Search for the cell housing the specified text and yield its (x, y) center coordinate. 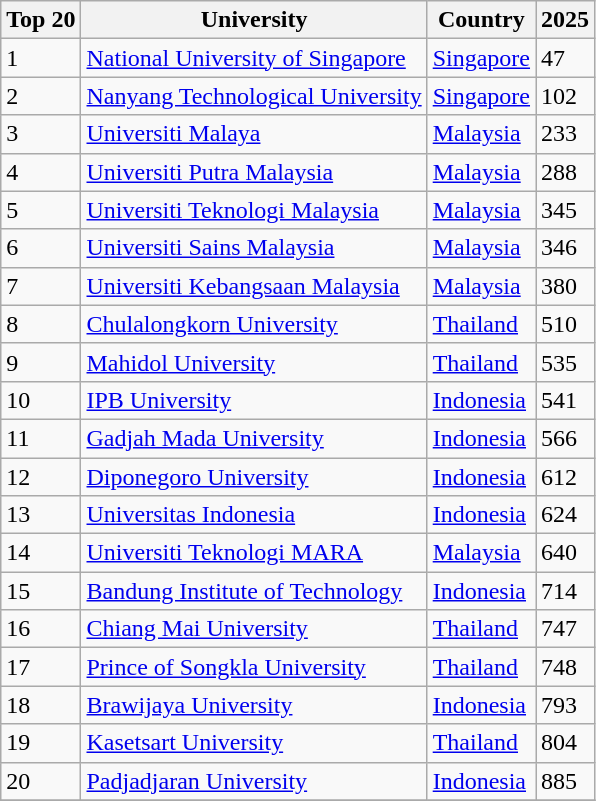
Universiti Teknologi MARA (254, 553)
624 (566, 515)
University (254, 20)
Universiti Putra Malaysia (254, 172)
510 (566, 324)
748 (566, 667)
346 (566, 248)
102 (566, 96)
Padjadjaran University (254, 781)
804 (566, 743)
Universiti Sains Malaysia (254, 248)
IPB University (254, 400)
5 (41, 210)
15 (41, 591)
Country (481, 20)
20 (41, 781)
Kasetsart University (254, 743)
Universiti Kebangsaan Malaysia (254, 286)
13 (41, 515)
Gadjah Mada University (254, 438)
47 (566, 58)
7 (41, 286)
6 (41, 248)
Bandung Institute of Technology (254, 591)
Universiti Malaya (254, 134)
Nanyang Technological University (254, 96)
612 (566, 477)
233 (566, 134)
793 (566, 705)
Top 20 (41, 20)
14 (41, 553)
380 (566, 286)
Diponegoro University (254, 477)
4 (41, 172)
2 (41, 96)
11 (41, 438)
Brawijaya University (254, 705)
885 (566, 781)
714 (566, 591)
535 (566, 362)
Chulalongkorn University (254, 324)
10 (41, 400)
345 (566, 210)
288 (566, 172)
Prince of Songkla University (254, 667)
19 (41, 743)
640 (566, 553)
2025 (566, 20)
1 (41, 58)
8 (41, 324)
747 (566, 629)
National University of Singapore (254, 58)
17 (41, 667)
16 (41, 629)
18 (41, 705)
Chiang Mai University (254, 629)
9 (41, 362)
566 (566, 438)
12 (41, 477)
Universiti Teknologi Malaysia (254, 210)
Mahidol University (254, 362)
Universitas Indonesia (254, 515)
3 (41, 134)
541 (566, 400)
